Return the (x, y) coordinate for the center point of the cell that contains the specified text.  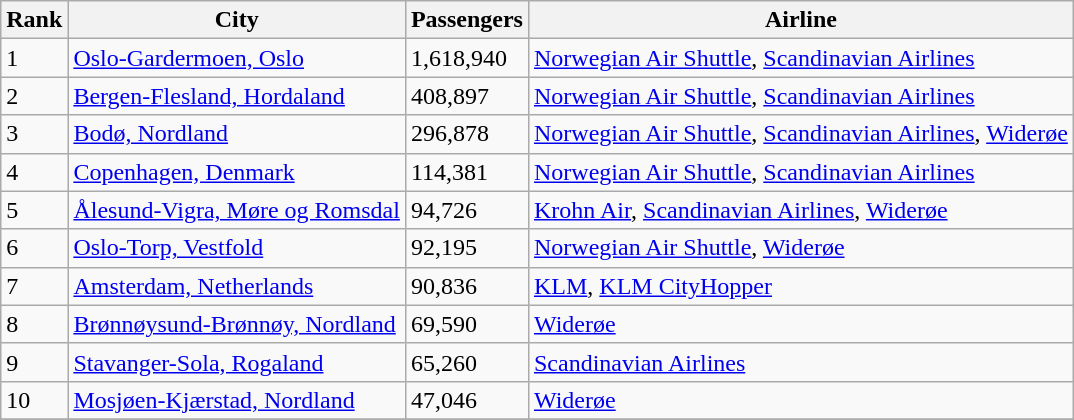
Scandinavian Airlines (800, 362)
296,878 (466, 134)
114,381 (466, 172)
Airline (800, 20)
Oslo-Torp, Vestfold (237, 248)
Brønnøysund-Brønnøy, Nordland (237, 324)
1 (34, 58)
47,046 (466, 400)
Krohn Air, Scandinavian Airlines, Widerøe (800, 210)
Norwegian Air Shuttle, Scandinavian Airlines, Widerøe (800, 134)
1,618,940 (466, 58)
Rank (34, 20)
94,726 (466, 210)
7 (34, 286)
Ålesund-Vigra, Møre og Romsdal (237, 210)
2 (34, 96)
69,590 (466, 324)
92,195 (466, 248)
90,836 (466, 286)
KLM, KLM CityHopper (800, 286)
408,897 (466, 96)
Norwegian Air Shuttle, Widerøe (800, 248)
65,260 (466, 362)
8 (34, 324)
Passengers (466, 20)
Copenhagen, Denmark (237, 172)
9 (34, 362)
Bodø, Nordland (237, 134)
3 (34, 134)
Stavanger-Sola, Rogaland (237, 362)
4 (34, 172)
5 (34, 210)
Mosjøen-Kjærstad, Nordland (237, 400)
Bergen-Flesland, Hordaland (237, 96)
Oslo-Gardermoen, Oslo (237, 58)
10 (34, 400)
City (237, 20)
Amsterdam, Netherlands (237, 286)
6 (34, 248)
